Identify which cell holds the provided text, then report its [x, y] central coordinate. 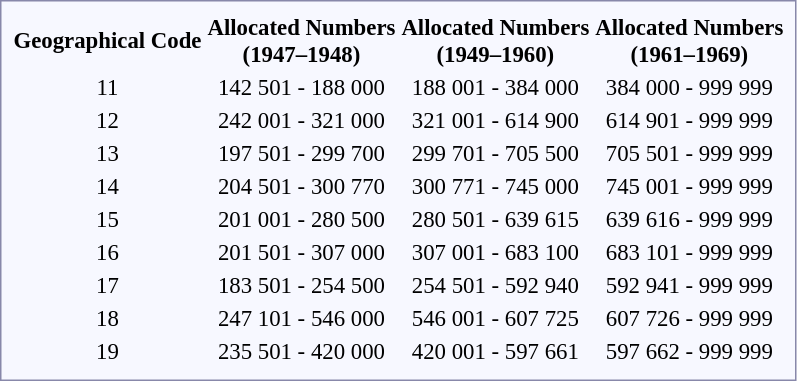
12 [108, 120]
247 101 - 546 000 [302, 318]
14 [108, 186]
307 001 - 683 100 [496, 252]
280 501 - 639 615 [496, 219]
18 [108, 318]
242 001 - 321 000 [302, 120]
592 941 - 999 999 [690, 285]
639 616 - 999 999 [690, 219]
705 501 - 999 999 [690, 153]
Allocated Numbers(1961–1969) [690, 40]
321 001 - 614 900 [496, 120]
597 662 - 999 999 [690, 351]
142 501 - 188 000 [302, 87]
614 901 - 999 999 [690, 120]
300 771 - 745 000 [496, 186]
201 501 - 307 000 [302, 252]
197 501 - 299 700 [302, 153]
204 501 - 300 770 [302, 186]
254 501 - 592 940 [496, 285]
17 [108, 285]
Geographical Code [108, 40]
299 701 - 705 500 [496, 153]
607 726 - 999 999 [690, 318]
11 [108, 87]
13 [108, 153]
201 001 - 280 500 [302, 219]
546 001 - 607 725 [496, 318]
19 [108, 351]
Allocated Numbers(1947–1948) [302, 40]
235 501 - 420 000 [302, 351]
683 101 - 999 999 [690, 252]
Allocated Numbers(1949–1960) [496, 40]
188 001 - 384 000 [496, 87]
16 [108, 252]
384 000 - 999 999 [690, 87]
15 [108, 219]
420 001 - 597 661 [496, 351]
745 001 - 999 999 [690, 186]
183 501 - 254 500 [302, 285]
